Find where the given text appears and provide that cell's center as (x, y) coordinate. 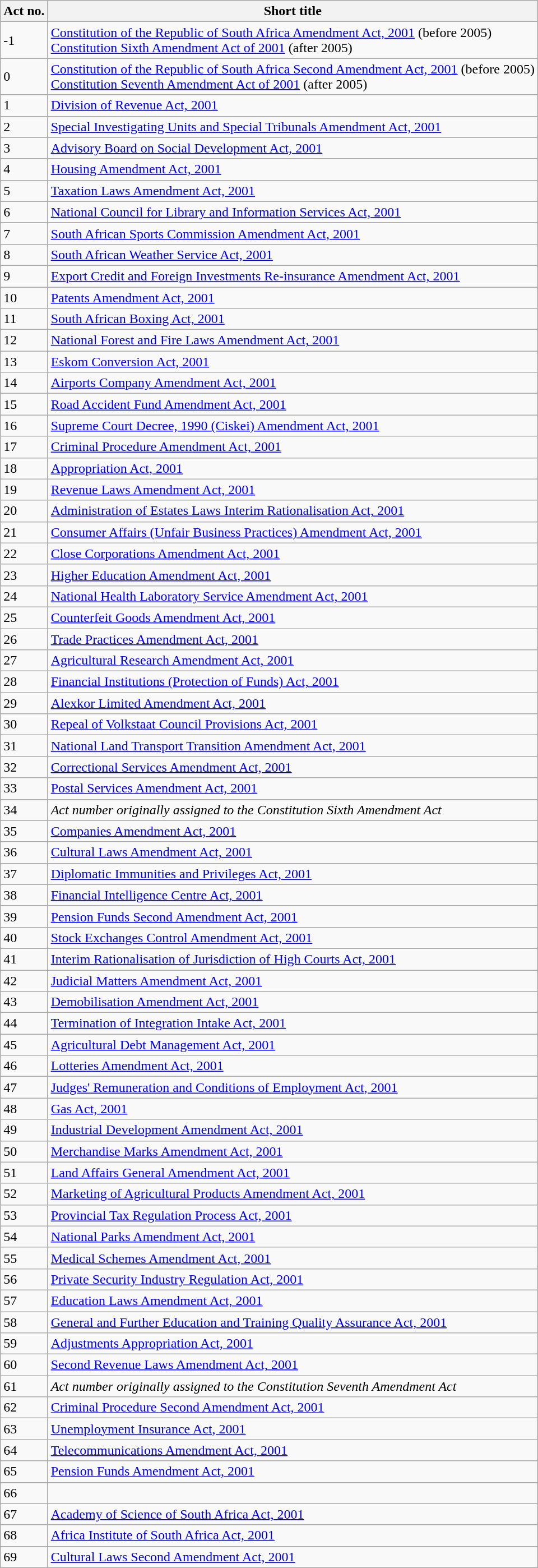
Merchandise Marks Amendment Act, 2001 (293, 1151)
Housing Amendment Act, 2001 (293, 169)
49 (24, 1130)
Telecommunications Amendment Act, 2001 (293, 1450)
Alexkor Limited Amendment Act, 2001 (293, 703)
50 (24, 1151)
Criminal Procedure Amendment Act, 2001 (293, 447)
64 (24, 1450)
Act number originally assigned to the Constitution Sixth Amendment Act (293, 810)
Act no. (24, 11)
Judges' Remuneration and Conditions of Employment Act, 2001 (293, 1087)
65 (24, 1472)
3 (24, 148)
Act number originally assigned to the Constitution Seventh Amendment Act (293, 1386)
22 (24, 554)
Patents Amendment Act, 2001 (293, 298)
Land Affairs General Amendment Act, 2001 (293, 1173)
Marketing of Agricultural Products Amendment Act, 2001 (293, 1194)
Provincial Tax Regulation Process Act, 2001 (293, 1215)
Close Corporations Amendment Act, 2001 (293, 554)
57 (24, 1300)
2 (24, 127)
Industrial Development Amendment Act, 2001 (293, 1130)
26 (24, 639)
16 (24, 426)
28 (24, 682)
63 (24, 1429)
Export Credit and Foreign Investments Re-insurance Amendment Act, 2001 (293, 276)
Higher Education Amendment Act, 2001 (293, 575)
44 (24, 1023)
61 (24, 1386)
33 (24, 788)
Revenue Laws Amendment Act, 2001 (293, 490)
Taxation Laws Amendment Act, 2001 (293, 191)
46 (24, 1066)
Consumer Affairs (Unfair Business Practices) Amendment Act, 2001 (293, 532)
National Council for Library and Information Services Act, 2001 (293, 212)
45 (24, 1045)
60 (24, 1365)
11 (24, 319)
41 (24, 959)
12 (24, 340)
Agricultural Research Amendment Act, 2001 (293, 661)
24 (24, 596)
5 (24, 191)
23 (24, 575)
66 (24, 1493)
Companies Amendment Act, 2001 (293, 831)
Gas Act, 2001 (293, 1109)
54 (24, 1237)
30 (24, 725)
Division of Revenue Act, 2001 (293, 105)
38 (24, 895)
Supreme Court Decree, 1990 (Ciskei) Amendment Act, 2001 (293, 426)
6 (24, 212)
9 (24, 276)
Postal Services Amendment Act, 2001 (293, 788)
Eskom Conversion Act, 2001 (293, 362)
Advisory Board on Social Development Act, 2001 (293, 148)
Short title (293, 11)
Trade Practices Amendment Act, 2001 (293, 639)
4 (24, 169)
National Land Transport Transition Amendment Act, 2001 (293, 746)
18 (24, 468)
Judicial Matters Amendment Act, 2001 (293, 981)
51 (24, 1173)
48 (24, 1109)
Counterfeit Goods Amendment Act, 2001 (293, 617)
Stock Exchanges Control Amendment Act, 2001 (293, 938)
59 (24, 1344)
Private Security Industry Regulation Act, 2001 (293, 1279)
68 (24, 1535)
47 (24, 1087)
Financial Intelligence Centre Act, 2001 (293, 895)
55 (24, 1258)
Correctional Services Amendment Act, 2001 (293, 767)
Cultural Laws Second Amendment Act, 2001 (293, 1557)
Africa Institute of South Africa Act, 2001 (293, 1535)
Adjustments Appropriation Act, 2001 (293, 1344)
Education Laws Amendment Act, 2001 (293, 1300)
Financial Institutions (Protection of Funds) Act, 2001 (293, 682)
National Parks Amendment Act, 2001 (293, 1237)
69 (24, 1557)
Special Investigating Units and Special Tribunals Amendment Act, 2001 (293, 127)
Medical Schemes Amendment Act, 2001 (293, 1258)
Constitution of the Republic of South Africa Amendment Act, 2001 (before 2005) Constitution Sixth Amendment Act of 2001 (after 2005) (293, 40)
Interim Rationalisation of Jurisdiction of High Courts Act, 2001 (293, 959)
Diplomatic Immunities and Privileges Act, 2001 (293, 874)
0 (24, 76)
37 (24, 874)
South African Sports Commission Amendment Act, 2001 (293, 233)
National Forest and Fire Laws Amendment Act, 2001 (293, 340)
Pension Funds Amendment Act, 2001 (293, 1472)
Demobilisation Amendment Act, 2001 (293, 1002)
42 (24, 981)
32 (24, 767)
South African Weather Service Act, 2001 (293, 255)
Constitution of the Republic of South Africa Second Amendment Act, 2001 (before 2005) Constitution Seventh Amendment Act of 2001 (after 2005) (293, 76)
South African Boxing Act, 2001 (293, 319)
62 (24, 1408)
14 (24, 383)
19 (24, 490)
Airports Company Amendment Act, 2001 (293, 383)
43 (24, 1002)
Road Accident Fund Amendment Act, 2001 (293, 404)
Criminal Procedure Second Amendment Act, 2001 (293, 1408)
Appropriation Act, 2001 (293, 468)
29 (24, 703)
25 (24, 617)
31 (24, 746)
Cultural Laws Amendment Act, 2001 (293, 852)
56 (24, 1279)
Repeal of Volkstaat Council Provisions Act, 2001 (293, 725)
10 (24, 298)
Pension Funds Second Amendment Act, 2001 (293, 916)
Unemployment Insurance Act, 2001 (293, 1429)
Second Revenue Laws Amendment Act, 2001 (293, 1365)
8 (24, 255)
13 (24, 362)
Administration of Estates Laws Interim Rationalisation Act, 2001 (293, 511)
39 (24, 916)
Lotteries Amendment Act, 2001 (293, 1066)
67 (24, 1514)
Agricultural Debt Management Act, 2001 (293, 1045)
34 (24, 810)
20 (24, 511)
-1 (24, 40)
1 (24, 105)
52 (24, 1194)
Termination of Integration Intake Act, 2001 (293, 1023)
General and Further Education and Training Quality Assurance Act, 2001 (293, 1322)
7 (24, 233)
40 (24, 938)
15 (24, 404)
17 (24, 447)
27 (24, 661)
58 (24, 1322)
Academy of Science of South Africa Act, 2001 (293, 1514)
21 (24, 532)
53 (24, 1215)
36 (24, 852)
35 (24, 831)
National Health Laboratory Service Amendment Act, 2001 (293, 596)
